Locate the cell with the specified text and output its [X, Y] center coordinate. 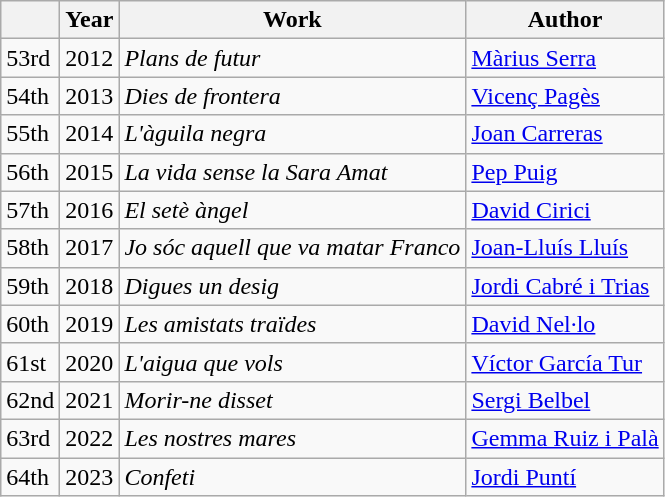
60th [30, 324]
2015 [90, 172]
David Cirici [565, 210]
2012 [90, 58]
Sergi Belbel [565, 400]
62nd [30, 400]
2017 [90, 248]
Confeti [292, 477]
Year [90, 20]
59th [30, 286]
56th [30, 172]
Gemma Ruiz i Palà [565, 438]
2023 [90, 477]
Jo sóc aquell que va matar Franco [292, 248]
55th [30, 134]
54th [30, 96]
64th [30, 477]
61st [30, 362]
Digues un desig [292, 286]
La vida sense la Sara Amat [292, 172]
Vicenç Pagès [565, 96]
2013 [90, 96]
2021 [90, 400]
2018 [90, 286]
2014 [90, 134]
Pep Puig [565, 172]
David Nel·lo [565, 324]
Joan-Lluís Lluís [565, 248]
58th [30, 248]
Plans de futur [292, 58]
2020 [90, 362]
Joan Carreras [565, 134]
57th [30, 210]
53rd [30, 58]
Les nostres mares [292, 438]
2019 [90, 324]
Jordi Cabré i Trias [565, 286]
Jordi Puntí [565, 477]
El setè àngel [292, 210]
Dies de frontera [292, 96]
L'aigua que vols [292, 362]
Morir-ne disset [292, 400]
Les amistats traïdes [292, 324]
2016 [90, 210]
2022 [90, 438]
63rd [30, 438]
Màrius Serra [565, 58]
Work [292, 20]
L'àguila negra [292, 134]
Víctor García Tur [565, 362]
Author [565, 20]
